Extract the [x, y] coordinate from the center of the cell holding the provided text.  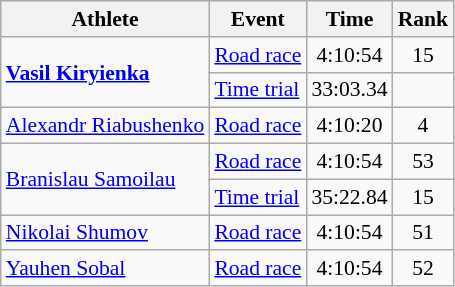
51 [424, 233]
Branislau Samoilau [106, 180]
Athlete [106, 19]
Vasil Kiryienka [106, 72]
4:10:20 [349, 126]
Time [349, 19]
52 [424, 269]
4 [424, 126]
35:22.84 [349, 197]
Nikolai Shumov [106, 233]
Alexandr Riabushenko [106, 126]
53 [424, 162]
Event [258, 19]
Yauhen Sobal [106, 269]
Rank [424, 19]
33:03.34 [349, 90]
